Search for the cell housing the specified text and yield its (x, y) center coordinate. 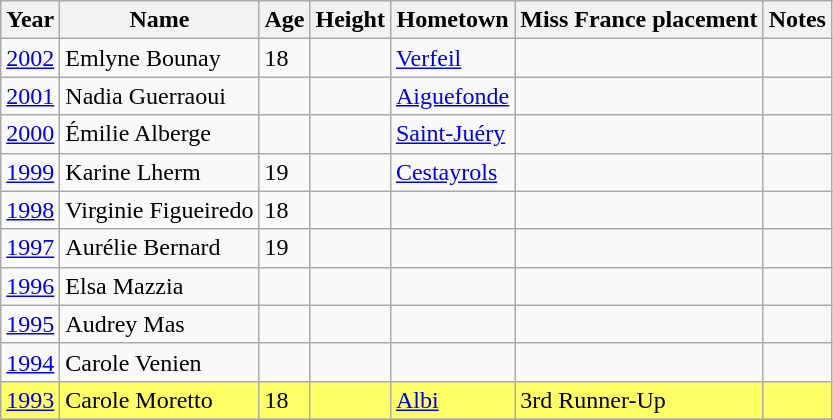
Emlyne Bounay (160, 58)
Cestayrols (452, 172)
1998 (30, 210)
Notes (797, 20)
Hometown (452, 20)
Saint-Juéry (452, 134)
Miss France placement (639, 20)
Carole Venien (160, 362)
3rd Runner-Up (639, 400)
Audrey Mas (160, 324)
2001 (30, 96)
1995 (30, 324)
1997 (30, 248)
Verfeil (452, 58)
2002 (30, 58)
Karine Lherm (160, 172)
Aiguefonde (452, 96)
Virginie Figueiredo (160, 210)
2000 (30, 134)
1993 (30, 400)
1996 (30, 286)
Émilie Alberge (160, 134)
1999 (30, 172)
Nadia Guerraoui (160, 96)
1994 (30, 362)
Aurélie Bernard (160, 248)
Height (350, 20)
Albi (452, 400)
Carole Moretto (160, 400)
Year (30, 20)
Elsa Mazzia (160, 286)
Name (160, 20)
Age (284, 20)
